Find where the given text appears and provide that cell's center as (x, y) coordinate. 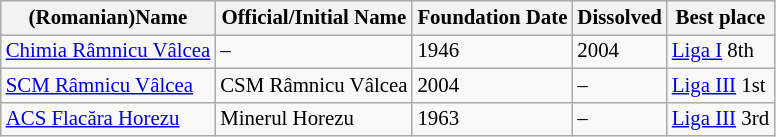
Official/Initial Name (314, 18)
Liga III 1st (720, 85)
(Romanian)Name (108, 18)
Chimia Râmnicu Vâlcea (108, 51)
1963 (492, 119)
Liga I 8th (720, 51)
1946 (492, 51)
Dissolved (619, 18)
ACS Flacăra Horezu (108, 119)
Liga III 3rd (720, 119)
SCM Râmnicu Vâlcea (108, 85)
CSM Râmnicu Vâlcea (314, 85)
Foundation Date (492, 18)
Minerul Horezu (314, 119)
Best place (720, 18)
